Pinpoint the cell where the given text exists, returning its (x, y) midpoint coordinate. 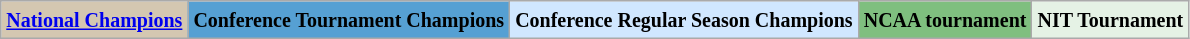
NCAA tournament (945, 20)
NIT Tournament (1110, 20)
Conference Regular Season Champions (684, 20)
National Champions (94, 20)
Conference Tournament Champions (349, 20)
